Return the [X, Y] coordinate for the center point of the cell that contains the specified text.  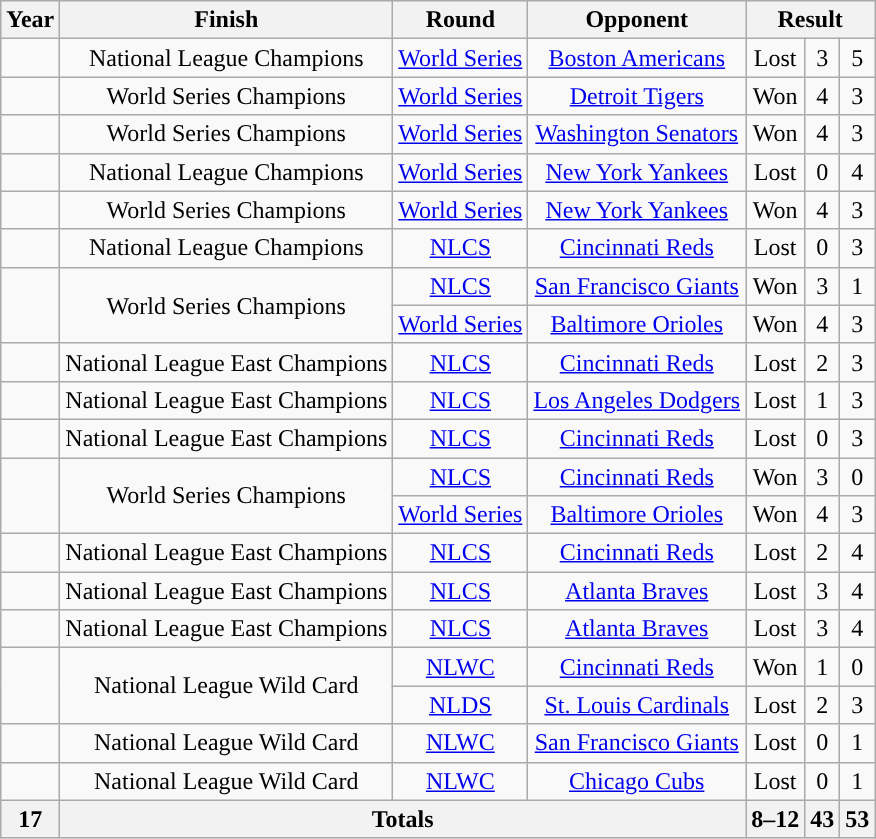
8–12 [776, 819]
17 [30, 819]
Year [30, 20]
Result [810, 20]
Chicago Cubs [637, 781]
Totals [403, 819]
NLDS [460, 705]
Round [460, 20]
53 [858, 819]
St. Louis Cardinals [637, 705]
Boston Americans [637, 58]
Los Angeles Dodgers [637, 400]
5 [858, 58]
43 [822, 819]
Opponent [637, 20]
Washington Senators [637, 134]
Detroit Tigers [637, 96]
Finish [226, 20]
